Return [x, y] of the center of cell containing provided text 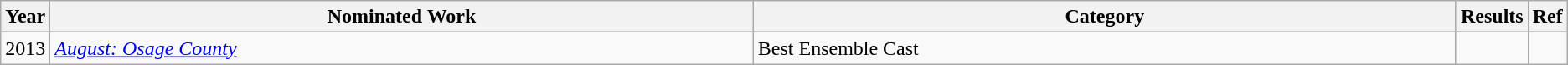
Results [1492, 17]
August: Osage County [402, 48]
Ref [1548, 17]
Nominated Work [402, 17]
Year [25, 17]
Category [1104, 17]
2013 [25, 48]
Best Ensemble Cast [1104, 48]
